Determine the (x, y) coordinate at the center of the cell enclosing the given text.  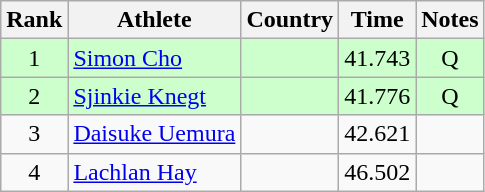
2 (34, 96)
Country (290, 20)
Daisuke Uemura (154, 134)
Simon Cho (154, 58)
46.502 (378, 172)
Time (378, 20)
42.621 (378, 134)
Sjinkie Knegt (154, 96)
41.776 (378, 96)
41.743 (378, 58)
1 (34, 58)
Rank (34, 20)
3 (34, 134)
Lachlan Hay (154, 172)
Athlete (154, 20)
4 (34, 172)
Notes (450, 20)
